Capture the cell that displays the provided text and extract its (x, y) central coordinate. 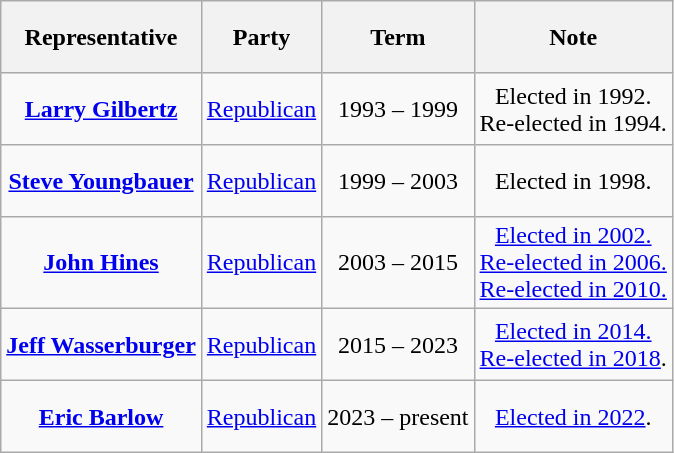
Elected in 2002.Re-elected in 2006.Re-elected in 2010. (573, 263)
2015 – 2023 (398, 345)
Elected in 2022. (573, 417)
1999 – 2003 (398, 181)
2023 – present (398, 417)
1993 – 1999 (398, 109)
Steve Youngbauer (102, 181)
Term (398, 37)
John Hines (102, 263)
Elected in 2014.Re-elected in 2018. (573, 345)
Elected in 1992.Re-elected in 1994. (573, 109)
Note (573, 37)
Larry Gilbertz (102, 109)
Representative (102, 37)
Eric Barlow (102, 417)
Party (261, 37)
Jeff Wasserburger (102, 345)
Elected in 1998. (573, 181)
2003 – 2015 (398, 263)
